Search for the cell housing the specified text and yield its [X, Y] center coordinate. 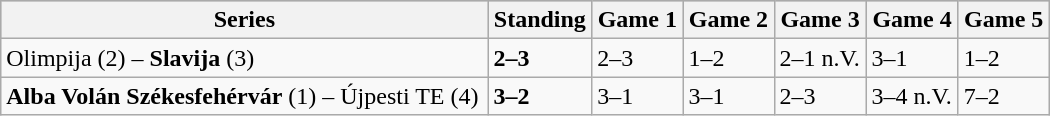
7–2 [1004, 96]
Standing [540, 20]
Series [244, 20]
Game 1 [638, 20]
2–1 n.V. [820, 58]
Game 2 [728, 20]
3–4 n.V. [912, 96]
Alba Volán Székesfehérvár (1) – Újpesti TE (4) [244, 96]
3–2 [540, 96]
Game 3 [820, 20]
Olimpija (2) – Slavija (3) [244, 58]
Game 5 [1004, 20]
Game 4 [912, 20]
